Return [X, Y] of the center of cell containing provided text 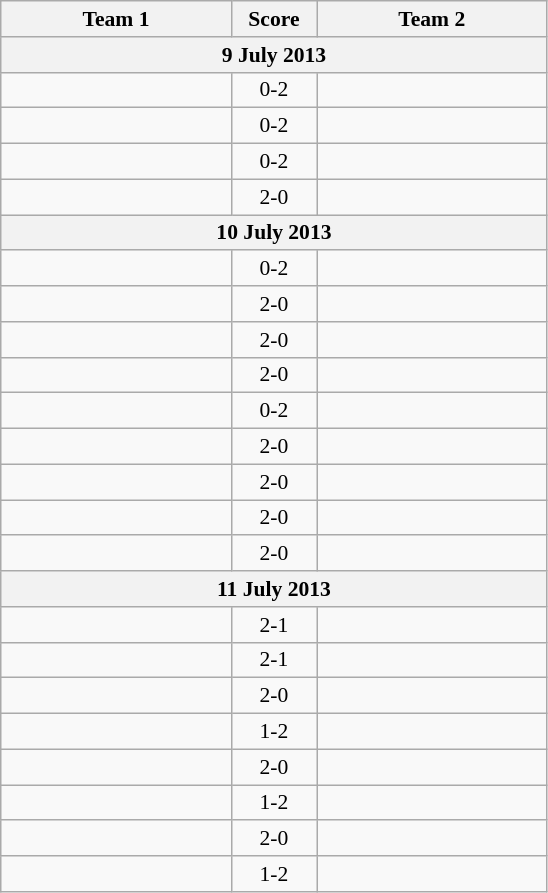
Team 1 [116, 19]
Team 2 [432, 19]
9 July 2013 [274, 55]
11 July 2013 [274, 589]
Score [274, 19]
10 July 2013 [274, 233]
